Scan for the cell matching the given text and deliver its (x, y) coordinate at center. 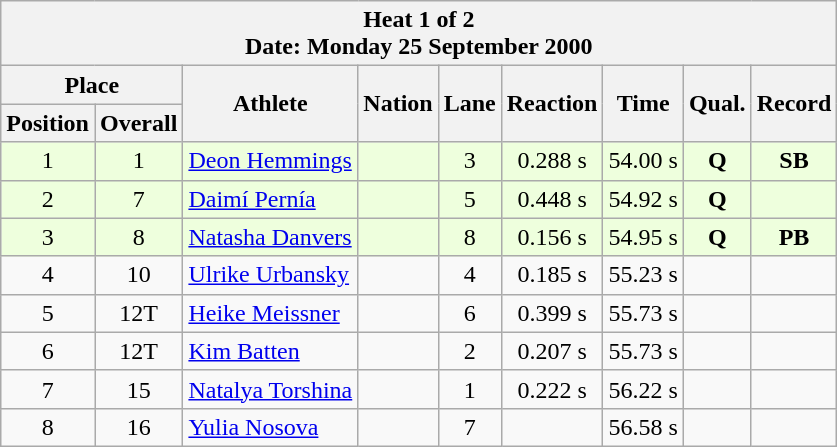
54.00 s (643, 161)
Ulrike Urbansky (270, 275)
56.22 s (643, 389)
56.58 s (643, 427)
54.95 s (643, 237)
Yulia Nosova (270, 427)
Time (643, 104)
10 (138, 275)
Overall (138, 123)
Reaction (552, 104)
16 (138, 427)
Lane (470, 104)
0.185 s (552, 275)
0.207 s (552, 351)
Daimí Pernía (270, 199)
Kim Batten (270, 351)
Nation (398, 104)
15 (138, 389)
Position (48, 123)
Natalya Torshina (270, 389)
Heat 1 of 2 Date: Monday 25 September 2000 (419, 34)
Qual. (717, 104)
Athlete (270, 104)
Heike Meissner (270, 313)
PB (794, 237)
0.156 s (552, 237)
Place (92, 85)
0.448 s (552, 199)
SB (794, 161)
54.92 s (643, 199)
Record (794, 104)
0.288 s (552, 161)
0.222 s (552, 389)
Deon Hemmings (270, 161)
55.23 s (643, 275)
0.399 s (552, 313)
Natasha Danvers (270, 237)
